Determine the [x, y] coordinate at the center of the cell enclosing the given text.  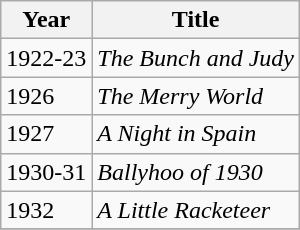
1926 [46, 96]
The Bunch and Judy [196, 58]
A Night in Spain [196, 134]
Year [46, 20]
1932 [46, 210]
The Merry World [196, 96]
1930-31 [46, 172]
1927 [46, 134]
Title [196, 20]
Ballyhoo of 1930 [196, 172]
1922-23 [46, 58]
A Little Racketeer [196, 210]
